Locate the cell with the specified text and output its [X, Y] center coordinate. 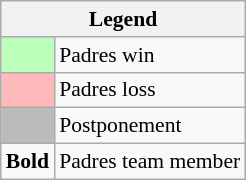
Bold [28, 162]
Legend [123, 19]
Padres team member [150, 162]
Postponement [150, 126]
Padres loss [150, 90]
Padres win [150, 55]
